Pinpoint the cell where the given text exists, returning its [x, y] midpoint coordinate. 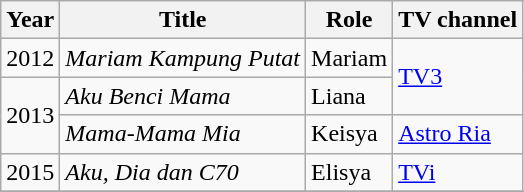
Aku Benci Mama [183, 96]
2013 [30, 115]
Mariam [350, 58]
2015 [30, 172]
Mama-Mama Mia [183, 134]
Mariam Kampung Putat [183, 58]
Role [350, 20]
Year [30, 20]
Elisya [350, 172]
TVi [458, 172]
TV channel [458, 20]
TV3 [458, 77]
Keisya [350, 134]
Title [183, 20]
Astro Ria [458, 134]
2012 [30, 58]
Aku, Dia dan C70 [183, 172]
Liana [350, 96]
